Search for the cell housing the specified text and yield its (X, Y) center coordinate. 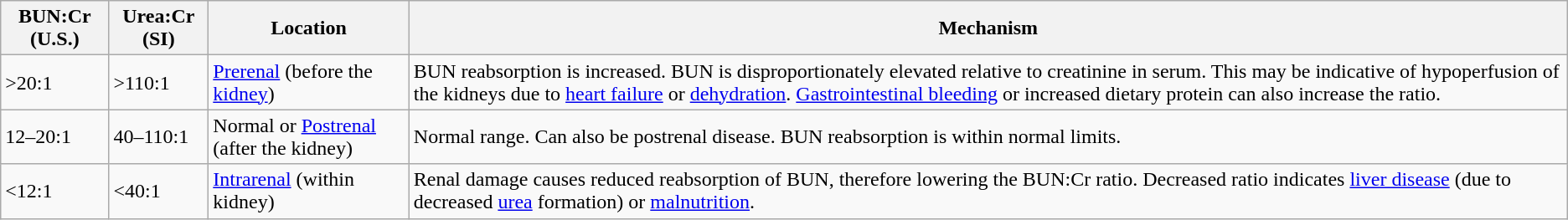
Urea:Cr (SI) (159, 28)
>20:1 (55, 82)
Normal range. Can also be postrenal disease. BUN reabsorption is within normal limits. (988, 137)
Intrarenal (within kidney) (308, 191)
<40:1 (159, 191)
12–20:1 (55, 137)
BUN:Cr (U.S.) (55, 28)
<12:1 (55, 191)
40–110:1 (159, 137)
Prerenal (before the kidney) (308, 82)
Normal or Postrenal (after the kidney) (308, 137)
Mechanism (988, 28)
Location (308, 28)
>110:1 (159, 82)
